Extract the [x, y] coordinate from the center of the cell holding the provided text.  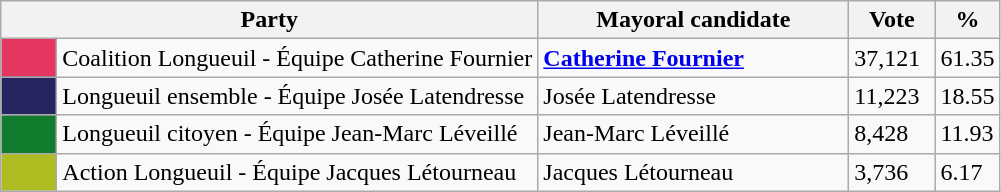
Coalition Longueuil - Équipe Catherine Fournier [298, 58]
11.93 [968, 134]
61.35 [968, 58]
11,223 [892, 96]
Jean-Marc Léveillé [694, 134]
% [968, 20]
Josée Latendresse [694, 96]
Action Longueuil - Équipe Jacques Létourneau [298, 172]
Vote [892, 20]
37,121 [892, 58]
Longueuil ensemble - Équipe Josée Latendresse [298, 96]
Catherine Fournier [694, 58]
Party [270, 20]
Mayoral candidate [694, 20]
Jacques Létourneau [694, 172]
6.17 [968, 172]
8,428 [892, 134]
3,736 [892, 172]
Longueuil citoyen - Équipe Jean-Marc Léveillé [298, 134]
18.55 [968, 96]
